Scan for the cell matching the given text and deliver its [X, Y] coordinate at center. 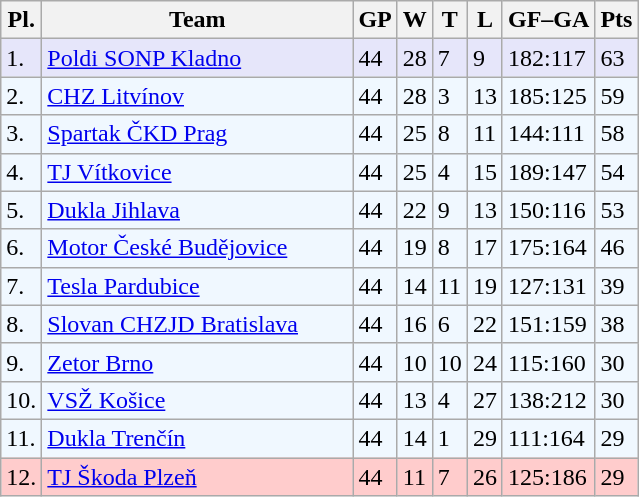
15 [484, 172]
63 [616, 58]
Pts [616, 20]
9. [22, 362]
L [484, 20]
T [450, 20]
VSŽ Košice [198, 400]
10. [22, 400]
24 [484, 362]
GF–GA [548, 20]
185:125 [548, 96]
26 [484, 477]
6 [450, 324]
7. [22, 286]
6. [22, 248]
182:117 [548, 58]
38 [616, 324]
144:111 [548, 134]
8. [22, 324]
TJ Vítkovice [198, 172]
CHZ Litvínov [198, 96]
127:131 [548, 286]
59 [616, 96]
58 [616, 134]
54 [616, 172]
16 [414, 324]
1 [450, 438]
27 [484, 400]
3. [22, 134]
138:212 [548, 400]
Slovan CHZJD Bratislava [198, 324]
Pl. [22, 20]
5. [22, 210]
Tesla Pardubice [198, 286]
Team [198, 20]
Poldi SONP Kladno [198, 58]
GP [375, 20]
189:147 [548, 172]
Zetor Brno [198, 362]
175:164 [548, 248]
115:160 [548, 362]
53 [616, 210]
Dukla Jihlava [198, 210]
4. [22, 172]
11. [22, 438]
151:159 [548, 324]
Spartak ČKD Prag [198, 134]
111:164 [548, 438]
17 [484, 248]
W [414, 20]
Dukla Trenčín [198, 438]
3 [450, 96]
125:186 [548, 477]
TJ Škoda Plzeň [198, 477]
12. [22, 477]
Motor České Budějovice [198, 248]
2. [22, 96]
39 [616, 286]
1. [22, 58]
150:116 [548, 210]
46 [616, 248]
